Pinpoint the cell where the given text exists, returning its [x, y] midpoint coordinate. 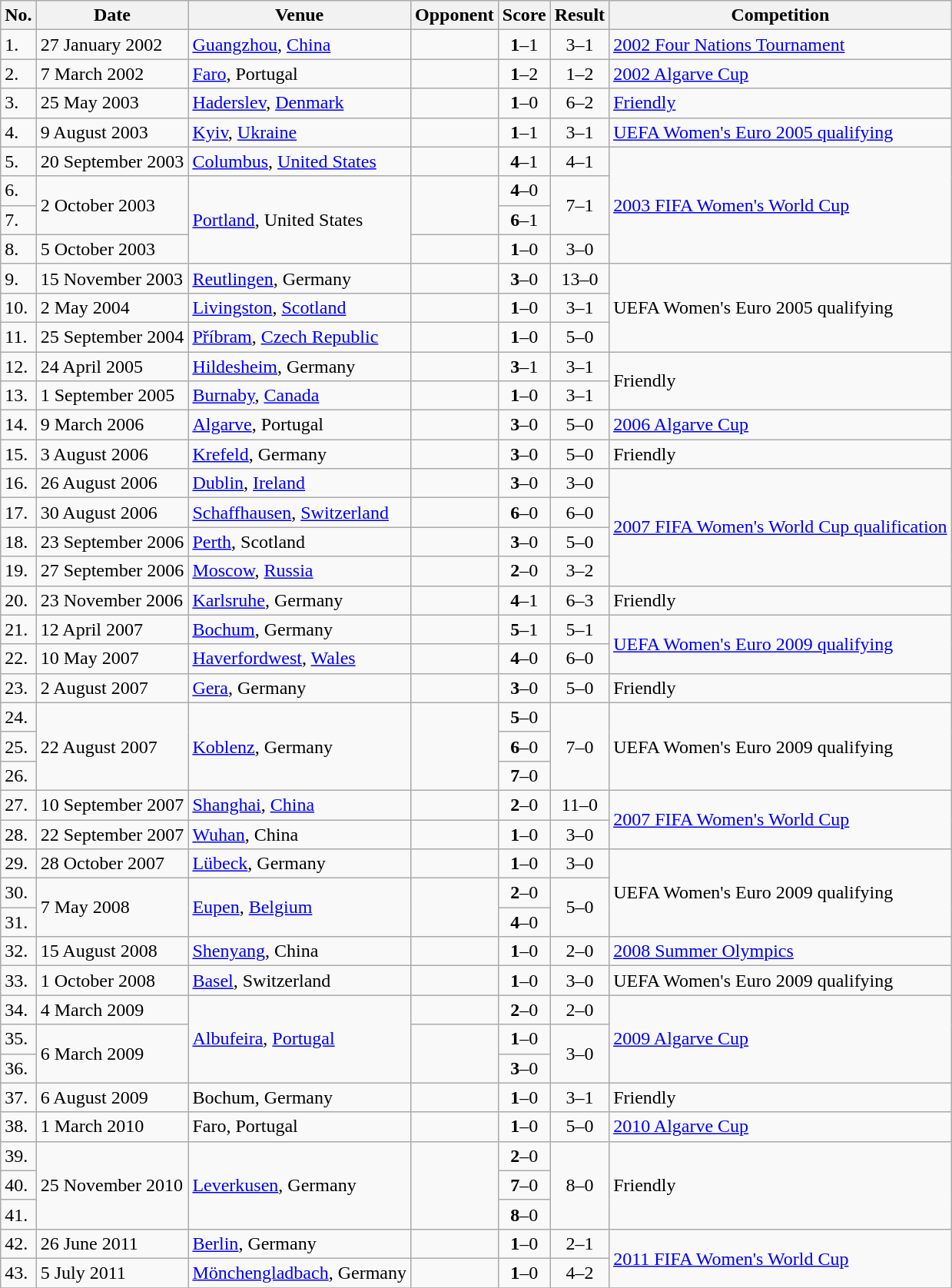
3–2 [579, 571]
15. [18, 454]
43. [18, 1273]
Venue [300, 15]
22. [18, 659]
41. [18, 1214]
Columbus, United States [300, 161]
2007 FIFA Women's World Cup [781, 819]
26. [18, 775]
21. [18, 629]
38. [18, 1127]
12. [18, 367]
30 August 2006 [112, 513]
29. [18, 864]
25 November 2010 [112, 1185]
2 May 2004 [112, 307]
6. [18, 191]
Haderslev, Denmark [300, 103]
39. [18, 1156]
3 August 2006 [112, 454]
2011 FIFA Women's World Cup [781, 1258]
27. [18, 805]
24 April 2005 [112, 367]
Portland, United States [300, 220]
2008 Summer Olympics [781, 951]
7 May 2008 [112, 908]
20. [18, 600]
Gera, Germany [300, 688]
6–2 [579, 103]
10. [18, 307]
5 July 2011 [112, 1273]
17. [18, 513]
2009 Algarve Cup [781, 1039]
9 August 2003 [112, 132]
23. [18, 688]
12 April 2007 [112, 629]
2006 Algarve Cup [781, 425]
28 October 2007 [112, 864]
2 August 2007 [112, 688]
30. [18, 893]
Burnaby, Canada [300, 396]
3. [18, 103]
2 October 2003 [112, 205]
40. [18, 1185]
13. [18, 396]
9 March 2006 [112, 425]
7–1 [579, 205]
13–0 [579, 278]
1 October 2008 [112, 981]
9. [18, 278]
27 January 2002 [112, 45]
Reutlingen, Germany [300, 278]
24. [18, 717]
Koblenz, Germany [300, 746]
4. [18, 132]
5. [18, 161]
Hildesheim, Germany [300, 367]
25. [18, 746]
Eupen, Belgium [300, 908]
26 August 2006 [112, 483]
15 November 2003 [112, 278]
Algarve, Portugal [300, 425]
Livingston, Scotland [300, 307]
Lübeck, Germany [300, 864]
Shanghai, China [300, 805]
No. [18, 15]
27 September 2006 [112, 571]
33. [18, 981]
1. [18, 45]
7. [18, 220]
35. [18, 1039]
Moscow, Russia [300, 571]
Result [579, 15]
2002 Algarve Cup [781, 74]
25 September 2004 [112, 337]
Haverfordwest, Wales [300, 659]
7 March 2002 [112, 74]
Kyiv, Ukraine [300, 132]
32. [18, 951]
Basel, Switzerland [300, 981]
20 September 2003 [112, 161]
Leverkusen, Germany [300, 1185]
23 September 2006 [112, 542]
18. [18, 542]
2002 Four Nations Tournament [781, 45]
2010 Algarve Cup [781, 1127]
6–3 [579, 600]
26 June 2011 [112, 1243]
37. [18, 1097]
6 August 2009 [112, 1097]
Krefeld, Germany [300, 454]
10 May 2007 [112, 659]
Score [524, 15]
Perth, Scotland [300, 542]
Dublin, Ireland [300, 483]
Date [112, 15]
Berlin, Germany [300, 1243]
11. [18, 337]
11–0 [579, 805]
4 March 2009 [112, 1010]
15 August 2008 [112, 951]
6–1 [524, 220]
2–1 [579, 1243]
Competition [781, 15]
42. [18, 1243]
Shenyang, China [300, 951]
36. [18, 1068]
10 September 2007 [112, 805]
2. [18, 74]
22 September 2007 [112, 834]
23 November 2006 [112, 600]
1 March 2010 [112, 1127]
16. [18, 483]
6 March 2009 [112, 1054]
25 May 2003 [112, 103]
Albufeira, Portugal [300, 1039]
Guangzhou, China [300, 45]
14. [18, 425]
2007 FIFA Women's World Cup qualification [781, 527]
19. [18, 571]
22 August 2007 [112, 746]
4–2 [579, 1273]
Schaffhausen, Switzerland [300, 513]
28. [18, 834]
8. [18, 249]
Karlsruhe, Germany [300, 600]
Opponent [454, 15]
Mönchengladbach, Germany [300, 1273]
Wuhan, China [300, 834]
2003 FIFA Women's World Cup [781, 205]
1 September 2005 [112, 396]
34. [18, 1010]
Příbram, Czech Republic [300, 337]
31. [18, 922]
5 October 2003 [112, 249]
